From the cell containing the given text, extract its center point as [X, Y] coordinate. 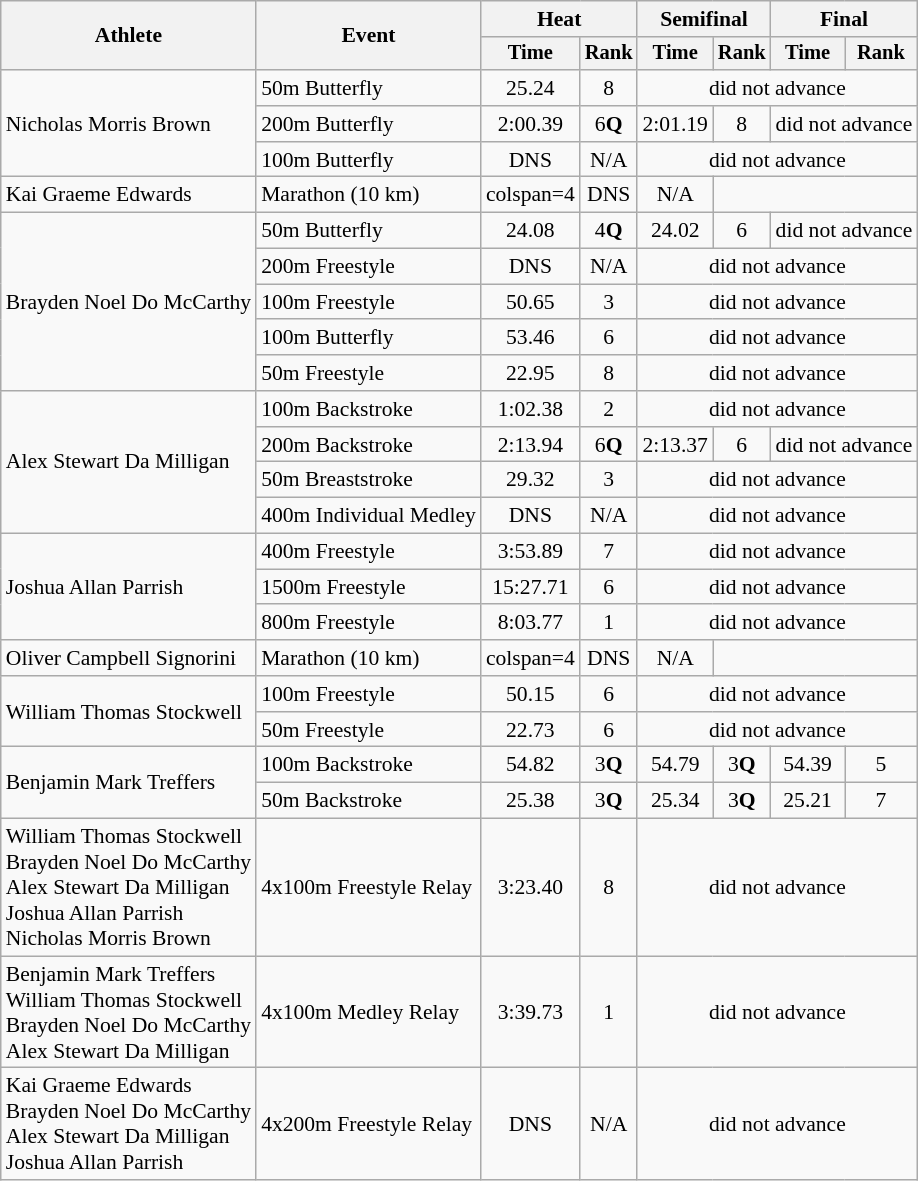
Joshua Allan Parrish [128, 588]
29.32 [530, 480]
54.39 [808, 765]
15:27.71 [530, 587]
200m Freestyle [368, 267]
3:23.40 [530, 888]
2:13.94 [530, 445]
1500m Freestyle [368, 587]
400m Individual Medley [368, 516]
200m Backstroke [368, 445]
25.38 [530, 801]
Alex Stewart Da Milligan [128, 462]
50.65 [530, 302]
50m Breaststroke [368, 480]
Brayden Noel Do McCarthy [128, 302]
24.08 [530, 231]
22.73 [530, 730]
Final [844, 19]
4x100m Medley Relay [368, 1012]
25.34 [674, 801]
2:01.19 [674, 124]
4x200m Freestyle Relay [368, 1124]
William Thomas StockwellBrayden Noel Do McCarthyAlex Stewart Da MilliganJoshua Allan ParrishNicholas Morris Brown [128, 888]
2:13.37 [674, 445]
3:53.89 [530, 552]
400m Freestyle [368, 552]
25.21 [808, 801]
Heat [560, 19]
5 [882, 765]
800m Freestyle [368, 623]
22.95 [530, 373]
William Thomas Stockwell [128, 712]
53.46 [530, 338]
4Q [609, 231]
Athlete [128, 36]
2 [609, 409]
54.82 [530, 765]
25.24 [530, 88]
50m Backstroke [368, 801]
Benjamin Mark Treffers [128, 782]
54.79 [674, 765]
3:39.73 [530, 1012]
Kai Graeme EdwardsBrayden Noel Do McCarthyAlex Stewart Da MilliganJoshua Allan Parrish [128, 1124]
Nicholas Morris Brown [128, 124]
2:00.39 [530, 124]
Benjamin Mark TreffersWilliam Thomas StockwellBrayden Noel Do McCarthyAlex Stewart Da Milligan [128, 1012]
Event [368, 36]
50.15 [530, 694]
Kai Graeme Edwards [128, 195]
200m Butterfly [368, 124]
24.02 [674, 231]
8:03.77 [530, 623]
Oliver Campbell Signorini [128, 658]
4x100m Freestyle Relay [368, 888]
Semifinal [704, 19]
1:02.38 [530, 409]
